Locate the cell with the specified text and output its [x, y] center coordinate. 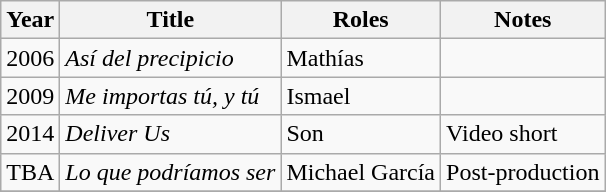
Mathías [361, 58]
2009 [30, 96]
Así del precipicio [170, 58]
TBA [30, 172]
2014 [30, 134]
Roles [361, 20]
Video short [523, 134]
Year [30, 20]
Ismael [361, 96]
Me importas tú, y tú [170, 96]
Michael García [361, 172]
2006 [30, 58]
Title [170, 20]
Notes [523, 20]
Son [361, 134]
Lo que podríamos ser [170, 172]
Deliver Us [170, 134]
Post-production [523, 172]
